Identify which cell holds the provided text, then report its (x, y) central coordinate. 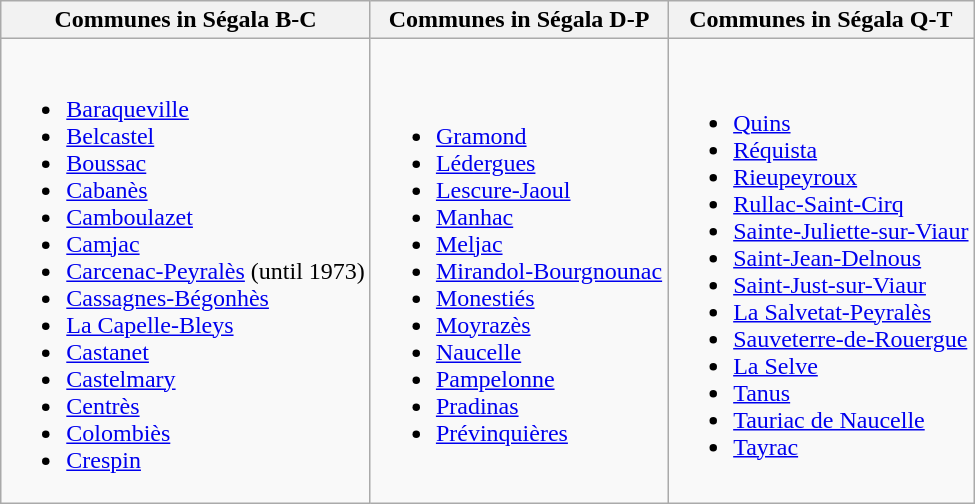
GramondLéderguesLescure-JaoulManhacMeljacMirandol-BourgnounacMonestiésMoyrazèsNaucellePampelonnePradinasPrévinquières (518, 271)
Communes in Ségala B-C (186, 20)
Communes in Ségala Q-T (821, 20)
Communes in Ségala D-P (518, 20)
